Detect which cell encompasses the target text, then output its [x, y] center coordinate. 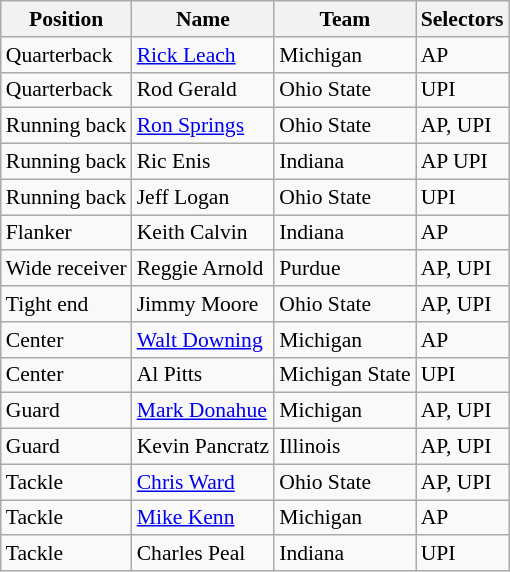
Charles Peal [204, 554]
Chris Ward [204, 482]
Flanker [66, 233]
Wide receiver [66, 269]
Ric Enis [204, 162]
Selectors [462, 19]
Name [204, 19]
Rod Gerald [204, 90]
Purdue [344, 269]
Mike Kenn [204, 518]
Tight end [66, 304]
Michigan State [344, 375]
Reggie Arnold [204, 269]
AP UPI [462, 162]
Al Pitts [204, 375]
Walt Downing [204, 340]
Rick Leach [204, 55]
Keith Calvin [204, 233]
Jeff Logan [204, 197]
Jimmy Moore [204, 304]
Ron Springs [204, 126]
Illinois [344, 447]
Team [344, 19]
Mark Donahue [204, 411]
Position [66, 19]
Kevin Pancratz [204, 447]
